Search for the cell housing the specified text and yield its [X, Y] center coordinate. 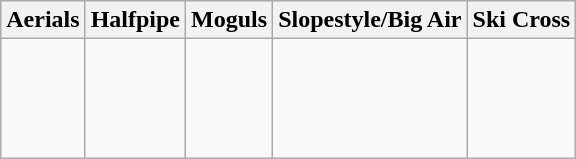
Halfpipe [135, 20]
Ski Cross [522, 20]
Moguls [230, 20]
Slopestyle/Big Air [370, 20]
Aerials [43, 20]
